Search for the cell housing the specified text and yield its [X, Y] center coordinate. 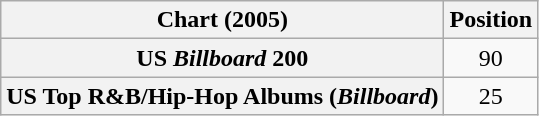
Position [491, 20]
US Top R&B/Hip-Hop Albums (Billboard) [222, 96]
90 [491, 58]
US Billboard 200 [222, 58]
25 [491, 96]
Chart (2005) [222, 20]
